For the text-containing cell, return its midpoint in (x, y) coordinate format. 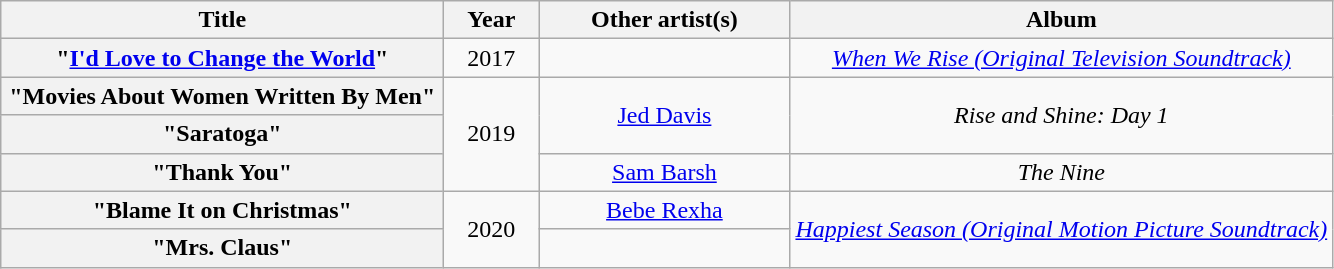
2019 (492, 134)
"Mrs. Claus" (222, 248)
"Blame It on Christmas" (222, 210)
2017 (492, 58)
When We Rise (Original Television Soundtrack) (1062, 58)
Album (1062, 20)
"Thank You" (222, 172)
Happiest Season (Original Motion Picture Soundtrack) (1062, 229)
"Movies About Women Written By Men" (222, 96)
Bebe Rexha (664, 210)
Title (222, 20)
"Saratoga" (222, 134)
Other artist(s) (664, 20)
2020 (492, 229)
"I'd Love to Change the World" (222, 58)
Year (492, 20)
Jed Davis (664, 115)
Sam Barsh (664, 172)
Rise and Shine: Day 1 (1062, 115)
The Nine (1062, 172)
